Return (x, y) of the center of cell containing provided text 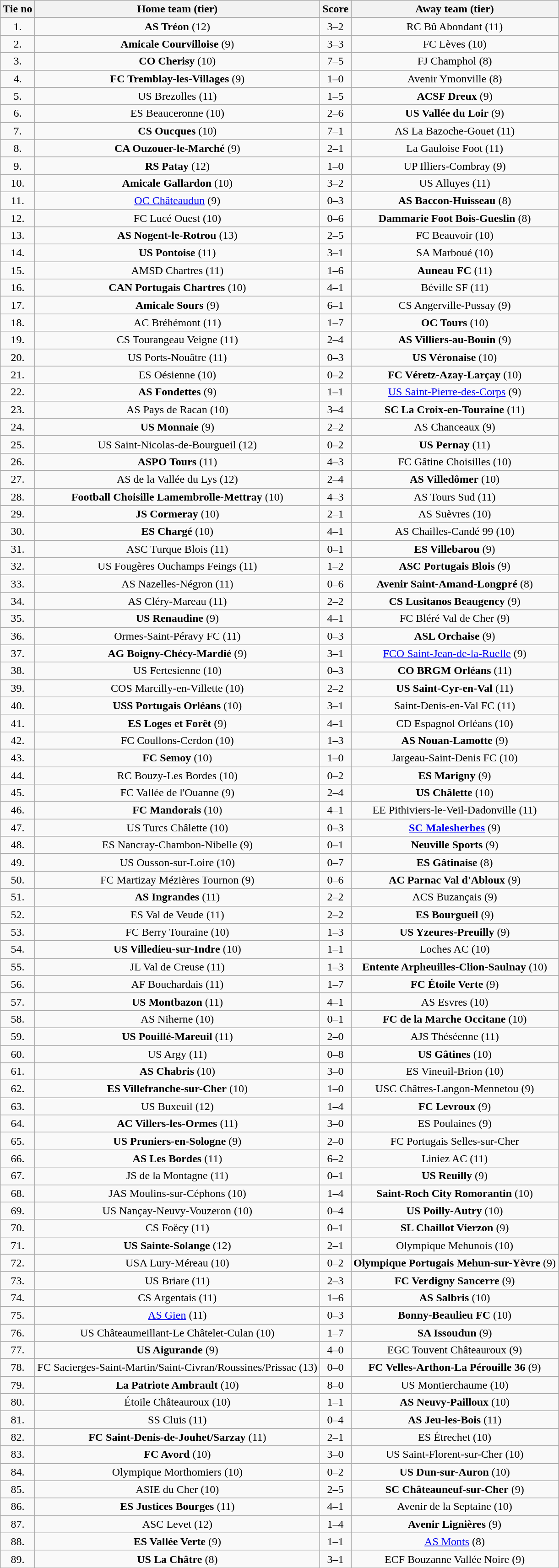
JL Val de Creuse (11) (178, 967)
13. (17, 236)
AS Tours Sud (11) (455, 496)
CS Angerville-Pussay (9) (455, 305)
AS Nazelles-Négron (11) (178, 584)
ASL Orchaise (9) (455, 636)
US Monnaie (9) (178, 427)
USC Châtres-Langon-Mennetou (9) (455, 1089)
52. (17, 915)
FJ Champhol (8) (455, 61)
ASIE du Cher (10) (178, 1489)
85. (17, 1489)
33. (17, 584)
65. (17, 1141)
SS Cluis (11) (178, 1420)
57. (17, 1002)
AS Pays de Racan (10) (178, 410)
42. (17, 740)
AS Cléry-Mareau (11) (178, 601)
18. (17, 323)
AS Chailles-Candé 99 (10) (455, 532)
9. (17, 166)
ASPO Tours (11) (178, 462)
ECF Bouzanne Vallée Noire (9) (455, 1559)
70. (17, 1228)
US Ports-Nouâtre (11) (178, 357)
AS Neuvy-Pailloux (10) (455, 1402)
US Turcs Châlette (10) (178, 828)
SA Marboué (10) (455, 253)
CS Foëcy (11) (178, 1228)
FC de la Marche Occitane (10) (455, 1019)
ES Gâtinaise (8) (455, 862)
8–0 (336, 1385)
Score (336, 9)
3–3 (336, 44)
FC Étoile Verte (9) (455, 984)
Amicale Courvilloise (9) (178, 44)
JS Cormeray (10) (178, 514)
USS Portugais Orléans (10) (178, 706)
89. (17, 1559)
73. (17, 1280)
38. (17, 671)
US Pouillé-Mareuil (11) (178, 1036)
ES Nancray-Chambon-Nibelle (9) (178, 845)
77. (17, 1350)
OC Châteaudun (9) (178, 200)
11. (17, 200)
AJS Théséenne (11) (455, 1036)
US Véronaise (10) (455, 357)
AS Nouan-Lamotte (9) (455, 740)
64. (17, 1124)
FC Lèves (10) (455, 44)
Amicale Gallardon (10) (178, 183)
60. (17, 1054)
58. (17, 1019)
55. (17, 967)
ES Oésienne (10) (178, 375)
35. (17, 619)
US Ousson-sur-Loire (10) (178, 862)
3. (17, 61)
Jargeau-Saint-Denis FC (10) (455, 758)
Away team (tier) (455, 9)
6. (17, 113)
59. (17, 1036)
CD Espagnol Orléans (10) (455, 723)
ES Étrechet (10) (455, 1437)
Avenir Saint-Amand-Longpré (8) (455, 584)
4–0 (336, 1350)
20. (17, 357)
79. (17, 1385)
US Montierchaume (10) (455, 1385)
2–6 (336, 113)
FC Véretz-Azay-Larçay (10) (455, 375)
FC Martizay Mézières Tournon (9) (178, 880)
Ormes-Saint-Péravy FC (11) (178, 636)
FCO Saint-Jean-de-la-Ruelle (9) (455, 653)
US Yzeures-Preuilly (9) (455, 932)
Olympique Morthomiers (10) (178, 1472)
1–5 (336, 96)
49. (17, 862)
86. (17, 1507)
CAN Portugais Chartres (10) (178, 288)
50. (17, 880)
AS Fondettes (9) (178, 392)
82. (17, 1437)
5. (17, 96)
37. (17, 653)
25. (17, 444)
72. (17, 1263)
AS Suèvres (10) (455, 514)
ES Villebarou (9) (455, 549)
US Vallée du Loir (9) (455, 113)
AS Villedômer (10) (455, 479)
Bonny-Beaulieu FC (10) (455, 1315)
AS Salbris (10) (455, 1298)
ACS Buzançais (9) (455, 897)
CS Argentais (11) (178, 1298)
FC Avord (10) (178, 1455)
Loches AC (10) (455, 949)
Liniez AC (11) (455, 1158)
16. (17, 288)
US Brezolles (11) (178, 96)
AG Boigny-Chécy-Mardié (9) (178, 653)
OC Tours (10) (455, 323)
14. (17, 253)
CO BRGM Orléans (11) (455, 671)
FC Portugais Selles-sur-Cher (455, 1141)
31. (17, 549)
AS Chabris (10) (178, 1072)
29. (17, 514)
6–1 (336, 305)
AS La Bazoche-Gouet (11) (455, 131)
78. (17, 1368)
SA Issoudun (9) (455, 1333)
SC Châteauneuf-sur-Cher (9) (455, 1489)
SC La Croix-en-Touraine (11) (455, 410)
FC Bléré Val de Cher (9) (455, 619)
AS Chanceaux (9) (455, 427)
83. (17, 1455)
FC Beauvoir (10) (455, 236)
28. (17, 496)
76. (17, 1333)
USA Lury-Méreau (10) (178, 1263)
FC Semoy (10) (178, 758)
81. (17, 1420)
Home team (tier) (178, 9)
Dammarie Foot Bois-Gueslin (8) (455, 218)
7. (17, 131)
Avenir de la Septaine (10) (455, 1507)
Avenir Ymonville (8) (455, 79)
87. (17, 1524)
ES Vallée Verte (9) (178, 1541)
19. (17, 340)
US Châteaumeillant-Le Châtelet-Culan (10) (178, 1333)
FC Tremblay-les-Villages (9) (178, 79)
46. (17, 810)
39. (17, 688)
88. (17, 1541)
62. (17, 1089)
Football Choisille Lamembrolle-Mettray (10) (178, 496)
44. (17, 776)
COS Marcilly-en-Villette (10) (178, 688)
ASC Turque Blois (11) (178, 549)
68. (17, 1193)
43. (17, 758)
ASC Portugais Blois (9) (455, 566)
FC Saint-Denis-de-Jouhet/Sarzay (11) (178, 1437)
22. (17, 392)
41. (17, 723)
AS Esvres (10) (455, 1002)
FC Vallée de l'Ouanne (9) (178, 793)
0–7 (336, 862)
4. (17, 79)
AS Les Bordes (11) (178, 1158)
FC Verdigny Sancerre (9) (455, 1280)
Béville SF (11) (455, 288)
0–8 (336, 1054)
2–3 (336, 1280)
ES Villefranche-sur-Cher (10) (178, 1089)
ES Bourgueil (9) (455, 915)
FC Sacierges-Saint-Martin/Saint-Civran/Roussines/Prissac (13) (178, 1368)
CS Tourangeau Veigne (11) (178, 340)
AS Jeu-les-Bois (11) (455, 1420)
US Gâtines (10) (455, 1054)
AS Ingrandes (11) (178, 897)
71. (17, 1245)
8. (17, 148)
74. (17, 1298)
1. (17, 27)
La Patriote Ambrault (10) (178, 1385)
US Pontoise (11) (178, 253)
La Gauloise Foot (11) (455, 148)
Étoile Châteauroux (10) (178, 1402)
30. (17, 532)
JAS Moulins-sur-Céphons (10) (178, 1193)
US Alluyes (11) (455, 183)
45. (17, 793)
AS Monts (8) (455, 1541)
56. (17, 984)
3–4 (336, 410)
FC Berry Touraine (10) (178, 932)
US Fougères Ouchamps Feings (11) (178, 566)
SL Chaillot Vierzon (9) (455, 1228)
67. (17, 1176)
CS Oucques (10) (178, 131)
FC Velles-Arthon-La Pérouille 36 (9) (455, 1368)
1–2 (336, 566)
AF Bouchardais (11) (178, 984)
AS Tréon (12) (178, 27)
CO Cherisy (10) (178, 61)
JS de la Montagne (11) (178, 1176)
ES Marigny (9) (455, 776)
23. (17, 410)
7–1 (336, 131)
ES Loges et Forêt (9) (178, 723)
12. (17, 218)
ES Beauceronne (10) (178, 113)
80. (17, 1402)
US Buxeuil (12) (178, 1106)
7–5 (336, 61)
SC Malesherbes (9) (455, 828)
US Renaudine (9) (178, 619)
40. (17, 706)
47. (17, 828)
US Briare (11) (178, 1280)
Olympique Mehunois (10) (455, 1245)
UP Illiers-Combray (9) (455, 166)
CS Lusitanos Beaugency (9) (455, 601)
54. (17, 949)
US Villedieu-sur-Indre (10) (178, 949)
US Sainte-Solange (12) (178, 1245)
Entente Arpheuilles-Clion-Saulnay (10) (455, 967)
17. (17, 305)
10. (17, 183)
84. (17, 1472)
Auneau FC (11) (455, 270)
US Reuilly (9) (455, 1176)
Avenir Lignières (9) (455, 1524)
48. (17, 845)
RS Patay (12) (178, 166)
US Argy (11) (178, 1054)
Olympique Portugais Mehun-sur-Yèvre (9) (455, 1263)
US Châlette (10) (455, 793)
0–0 (336, 1368)
AC Parnac Val d'Abloux (9) (455, 880)
AC Villers-les-Ormes (11) (178, 1124)
US Saint-Florent-sur-Cher (10) (455, 1455)
AS de la Vallée du Lys (12) (178, 479)
69. (17, 1211)
US Fertesienne (10) (178, 671)
US Saint-Pierre-des-Corps (9) (455, 392)
US Aigurande (9) (178, 1350)
US Nançay-Neuvy-Vouzeron (10) (178, 1211)
26. (17, 462)
ES Chargé (10) (178, 532)
US Saint-Cyr-en-Val (11) (455, 688)
AMSD Chartres (11) (178, 270)
63. (17, 1106)
FC Coullons-Cerdon (10) (178, 740)
Neuville Sports (9) (455, 845)
US Dun-sur-Auron (10) (455, 1472)
ES Val de Veude (11) (178, 915)
FC Lucé Ouest (10) (178, 218)
EE Pithiviers-le-Veil-Dadonville (11) (455, 810)
32. (17, 566)
RC Bû Abondant (11) (455, 27)
6–2 (336, 1158)
53. (17, 932)
Saint-Roch City Romorantin (10) (455, 1193)
27. (17, 479)
FC Gâtine Choisilles (10) (455, 462)
AS Baccon-Huisseau (8) (455, 200)
AC Bréhémont (11) (178, 323)
AS Villiers-au-Bouin (9) (455, 340)
ACSF Dreux (9) (455, 96)
US Montbazon (11) (178, 1002)
US Pernay (11) (455, 444)
AS Gien (11) (178, 1315)
Tie no (17, 9)
34. (17, 601)
EGC Touvent Châteauroux (9) (455, 1350)
FC Mandorais (10) (178, 810)
US La Châtre (8) (178, 1559)
36. (17, 636)
Saint-Denis-en-Val FC (11) (455, 706)
AS Niherne (10) (178, 1019)
CA Ouzouer-le-Marché (9) (178, 148)
66. (17, 1158)
75. (17, 1315)
ES Poulaines (9) (455, 1124)
Amicale Sours (9) (178, 305)
51. (17, 897)
61. (17, 1072)
ES Justices Bourges (11) (178, 1507)
RC Bouzy-Les Bordes (10) (178, 776)
FC Levroux (9) (455, 1106)
ASC Levet (12) (178, 1524)
AS Nogent-le-Rotrou (13) (178, 236)
2. (17, 44)
US Saint-Nicolas-de-Bourgueil (12) (178, 444)
21. (17, 375)
24. (17, 427)
US Pruniers-en-Sologne (9) (178, 1141)
15. (17, 270)
US Poilly-Autry (10) (455, 1211)
ES Vineuil-Brion (10) (455, 1072)
